Scan for the cell matching the given text and deliver its (X, Y) coordinate at center. 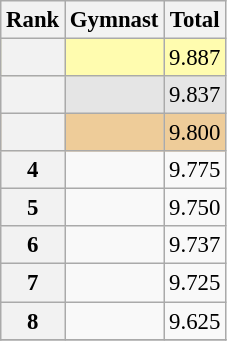
8 (33, 321)
9.800 (195, 133)
Rank (33, 20)
9.725 (195, 283)
6 (33, 245)
4 (33, 170)
9.750 (195, 208)
Total (195, 20)
9.887 (195, 58)
Gymnast (114, 20)
9.737 (195, 245)
9.775 (195, 170)
7 (33, 283)
5 (33, 208)
9.625 (195, 321)
9.837 (195, 95)
